Output the (X, Y) coordinate of the center of the cell containing the given text.  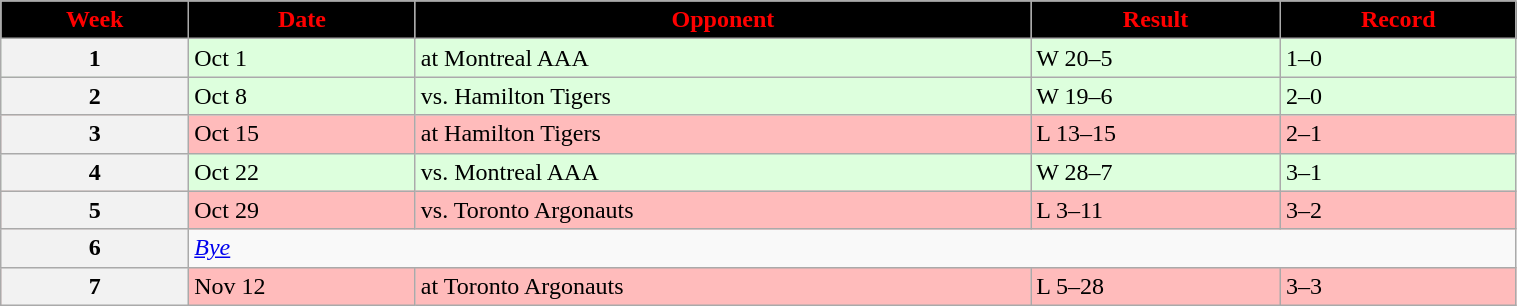
L 3–11 (1156, 210)
Bye (852, 248)
5 (95, 210)
Date (302, 20)
3 (95, 134)
vs. Hamilton Tigers (722, 96)
Oct 1 (302, 58)
L 13–15 (1156, 134)
2–1 (1398, 134)
Oct 29 (302, 210)
W 28–7 (1156, 172)
Oct 22 (302, 172)
vs. Montreal AAA (722, 172)
at Toronto Argonauts (722, 286)
3–1 (1398, 172)
1 (95, 58)
Oct 15 (302, 134)
vs. Toronto Argonauts (722, 210)
W 20–5 (1156, 58)
Result (1156, 20)
Record (1398, 20)
Week (95, 20)
1–0 (1398, 58)
7 (95, 286)
2–0 (1398, 96)
4 (95, 172)
Oct 8 (302, 96)
W 19–6 (1156, 96)
at Hamilton Tigers (722, 134)
Opponent (722, 20)
3–2 (1398, 210)
Nov 12 (302, 286)
L 5–28 (1156, 286)
3–3 (1398, 286)
6 (95, 248)
2 (95, 96)
at Montreal AAA (722, 58)
